Pinpoint the cell where the given text exists, returning its [X, Y] midpoint coordinate. 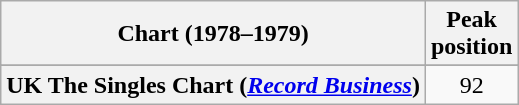
92 [471, 85]
Peakposition [471, 34]
Chart (1978–1979) [214, 34]
UK The Singles Chart (Record Business) [214, 85]
